Search for the cell housing the specified text and yield its [x, y] center coordinate. 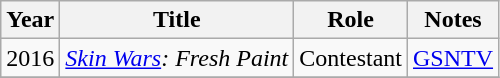
Notes [452, 20]
Title [177, 20]
Role [351, 20]
Skin Wars: Fresh Paint [177, 58]
GSNTV [452, 58]
Year [30, 20]
2016 [30, 58]
Contestant [351, 58]
